Search for the cell housing the specified text and yield its [x, y] center coordinate. 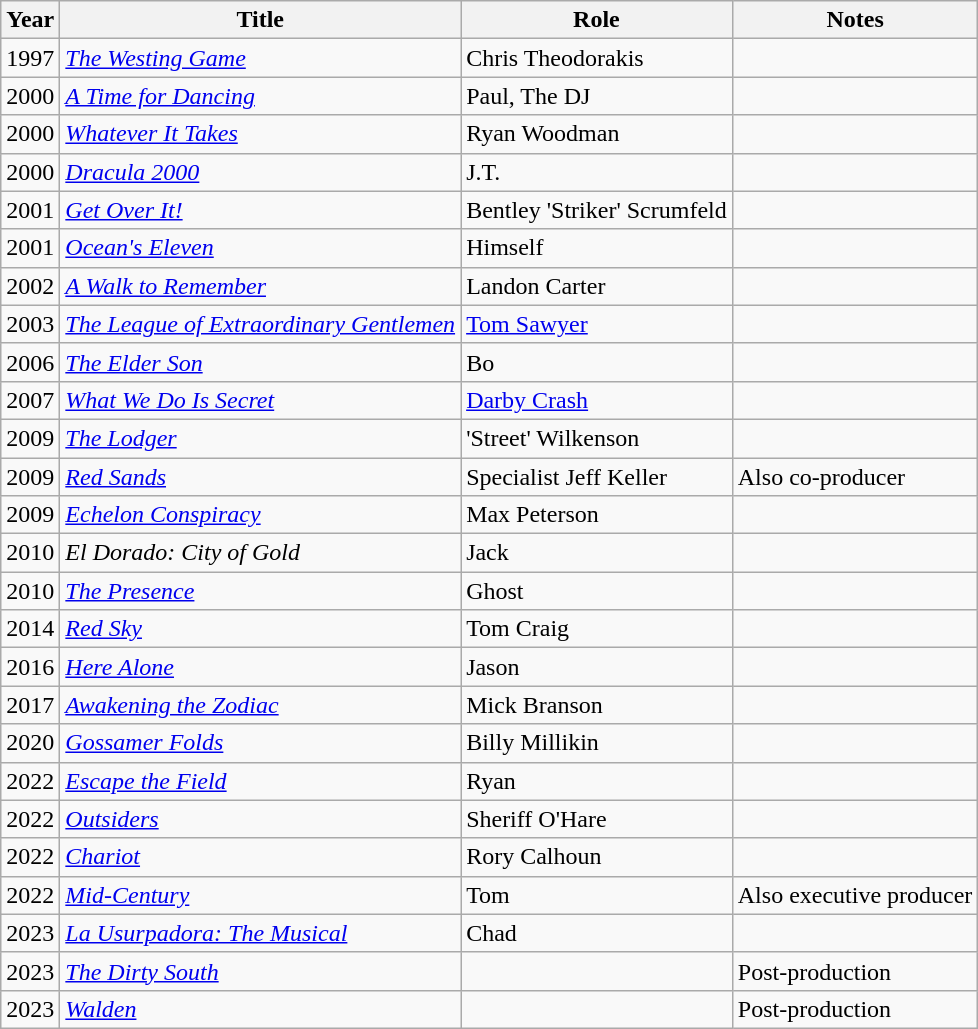
Tom Craig [597, 629]
Landon Carter [597, 286]
Gossamer Folds [260, 743]
El Dorado: City of Gold [260, 553]
Dracula 2000 [260, 172]
Whatever It Takes [260, 134]
Bentley 'Striker' Scrumfeld [597, 210]
Darby Crash [597, 400]
Here Alone [260, 667]
2016 [30, 667]
A Time for Dancing [260, 96]
'Street' Wilkenson [597, 438]
Red Sands [260, 477]
Ghost [597, 591]
Red Sky [260, 629]
Tom Sawyer [597, 324]
2006 [30, 362]
Bo [597, 362]
The League of Extraordinary Gentlemen [260, 324]
2017 [30, 705]
Tom [597, 895]
Mick Branson [597, 705]
Year [30, 20]
2002 [30, 286]
Ryan [597, 781]
The Lodger [260, 438]
Chris Theodorakis [597, 58]
Ryan Woodman [597, 134]
Echelon Conspiracy [260, 515]
La Usurpadora: The Musical [260, 933]
Jason [597, 667]
Escape the Field [260, 781]
J.T. [597, 172]
Also executive producer [855, 895]
The Elder Son [260, 362]
Sheriff O'Hare [597, 819]
Role [597, 20]
Title [260, 20]
Paul, The DJ [597, 96]
Mid-Century [260, 895]
2003 [30, 324]
Chariot [260, 857]
Billy Millikin [597, 743]
What We Do Is Secret [260, 400]
Get Over It! [260, 210]
Ocean's Eleven [260, 248]
A Walk to Remember [260, 286]
Himself [597, 248]
Specialist Jeff Keller [597, 477]
2014 [30, 629]
Walden [260, 1009]
2020 [30, 743]
Jack [597, 553]
The Westing Game [260, 58]
The Dirty South [260, 971]
2007 [30, 400]
Awakening the Zodiac [260, 705]
1997 [30, 58]
Max Peterson [597, 515]
The Presence [260, 591]
Also co-producer [855, 477]
Rory Calhoun [597, 857]
Outsiders [260, 819]
Chad [597, 933]
Notes [855, 20]
